Provide the (x, y) coordinate of the cell's center where the given text is located.  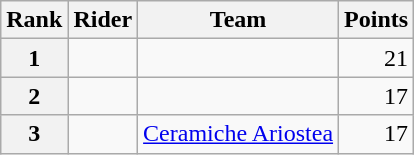
3 (34, 134)
Rank (34, 20)
1 (34, 58)
Team (238, 20)
21 (376, 58)
Ceramiche Ariostea (238, 134)
2 (34, 96)
Points (376, 20)
Rider (103, 20)
